For the text-containing cell, return its midpoint in (X, Y) coordinate format. 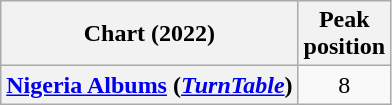
Nigeria Albums (TurnTable) (150, 85)
Peakposition (344, 34)
8 (344, 85)
Chart (2022) (150, 34)
